Search for the cell housing the specified text and yield its (X, Y) center coordinate. 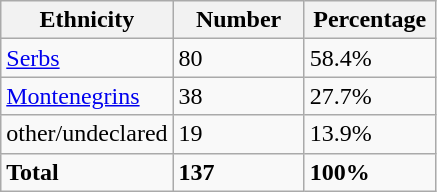
Percentage (370, 20)
other/undeclared (87, 134)
137 (238, 172)
27.7% (370, 96)
13.9% (370, 134)
58.4% (370, 58)
Ethnicity (87, 20)
100% (370, 172)
19 (238, 134)
38 (238, 96)
Serbs (87, 58)
Total (87, 172)
80 (238, 58)
Number (238, 20)
Montenegrins (87, 96)
